Identify which cell holds the provided text, then report its [X, Y] central coordinate. 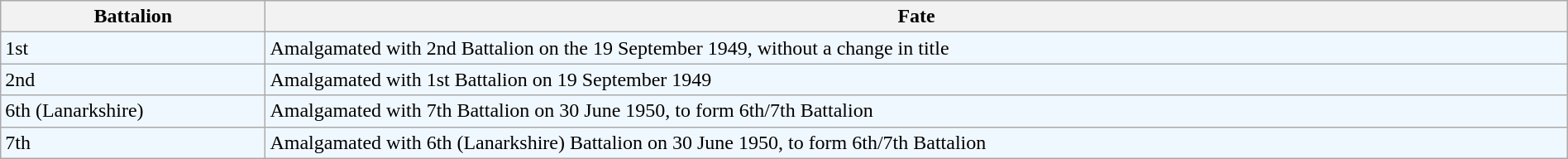
Amalgamated with 2nd Battalion on the 19 September 1949, without a change in title [916, 48]
1st [133, 48]
2nd [133, 79]
Battalion [133, 17]
6th (Lanarkshire) [133, 111]
Amalgamated with 6th (Lanarkshire) Battalion on 30 June 1950, to form 6th/7th Battalion [916, 142]
7th [133, 142]
Fate [916, 17]
Amalgamated with 1st Battalion on 19 September 1949 [916, 79]
Amalgamated with 7th Battalion on 30 June 1950, to form 6th/7th Battalion [916, 111]
